Pinpoint the cell where the given text exists, returning its [x, y] midpoint coordinate. 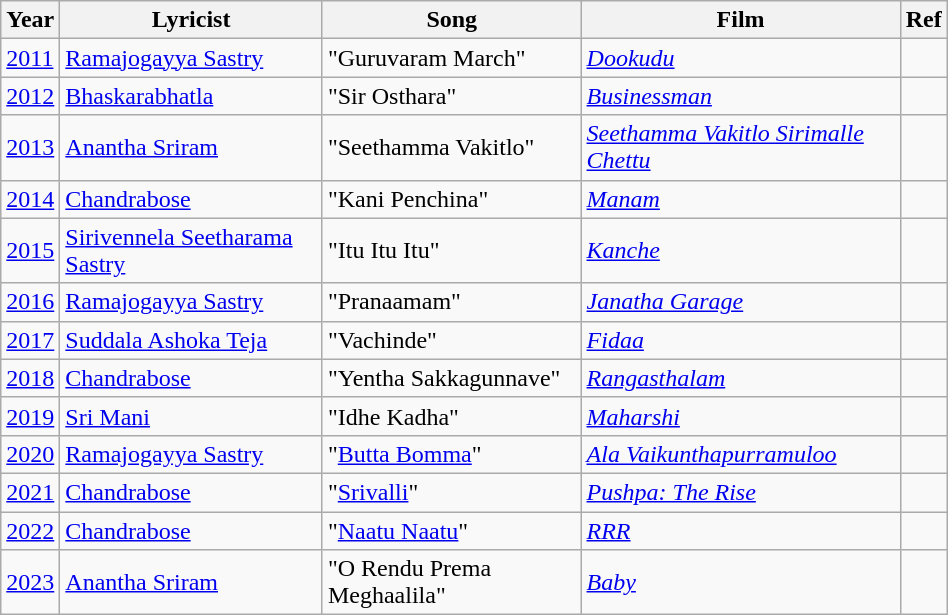
2019 [30, 416]
2015 [30, 250]
2014 [30, 199]
2023 [30, 582]
2022 [30, 531]
Businessman [740, 96]
Janatha Garage [740, 302]
"Naatu Naatu" [452, 531]
2012 [30, 96]
2013 [30, 148]
2017 [30, 340]
"Seethamma Vakitlo" [452, 148]
"Kani Penchina" [452, 199]
Sri Mani [192, 416]
Baby [740, 582]
Rangasthalam [740, 378]
2021 [30, 492]
"Pranaamam" [452, 302]
Kanche [740, 250]
"Yentha Sakkagunnave" [452, 378]
Fidaa [740, 340]
2018 [30, 378]
"Guruvaram March" [452, 58]
"Sir Osthara" [452, 96]
2020 [30, 454]
"Itu Itu Itu" [452, 250]
Dookudu [740, 58]
"Srivalli" [452, 492]
Pushpa: The Rise [740, 492]
2011 [30, 58]
RRR [740, 531]
"Vachinde" [452, 340]
Song [452, 20]
Maharshi [740, 416]
Ref [924, 20]
Ala Vaikunthapurramuloo [740, 454]
Bhaskarabhatla [192, 96]
"Idhe Kadha" [452, 416]
"O Rendu Prema Meghaalila" [452, 582]
Lyricist [192, 20]
Film [740, 20]
Sirivennela Seetharama Sastry [192, 250]
Suddala Ashoka Teja [192, 340]
Manam [740, 199]
Seethamma Vakitlo Sirimalle Chettu [740, 148]
Year [30, 20]
"Butta Bomma" [452, 454]
2016 [30, 302]
